Locate the cell with the specified text and output its [X, Y] center coordinate. 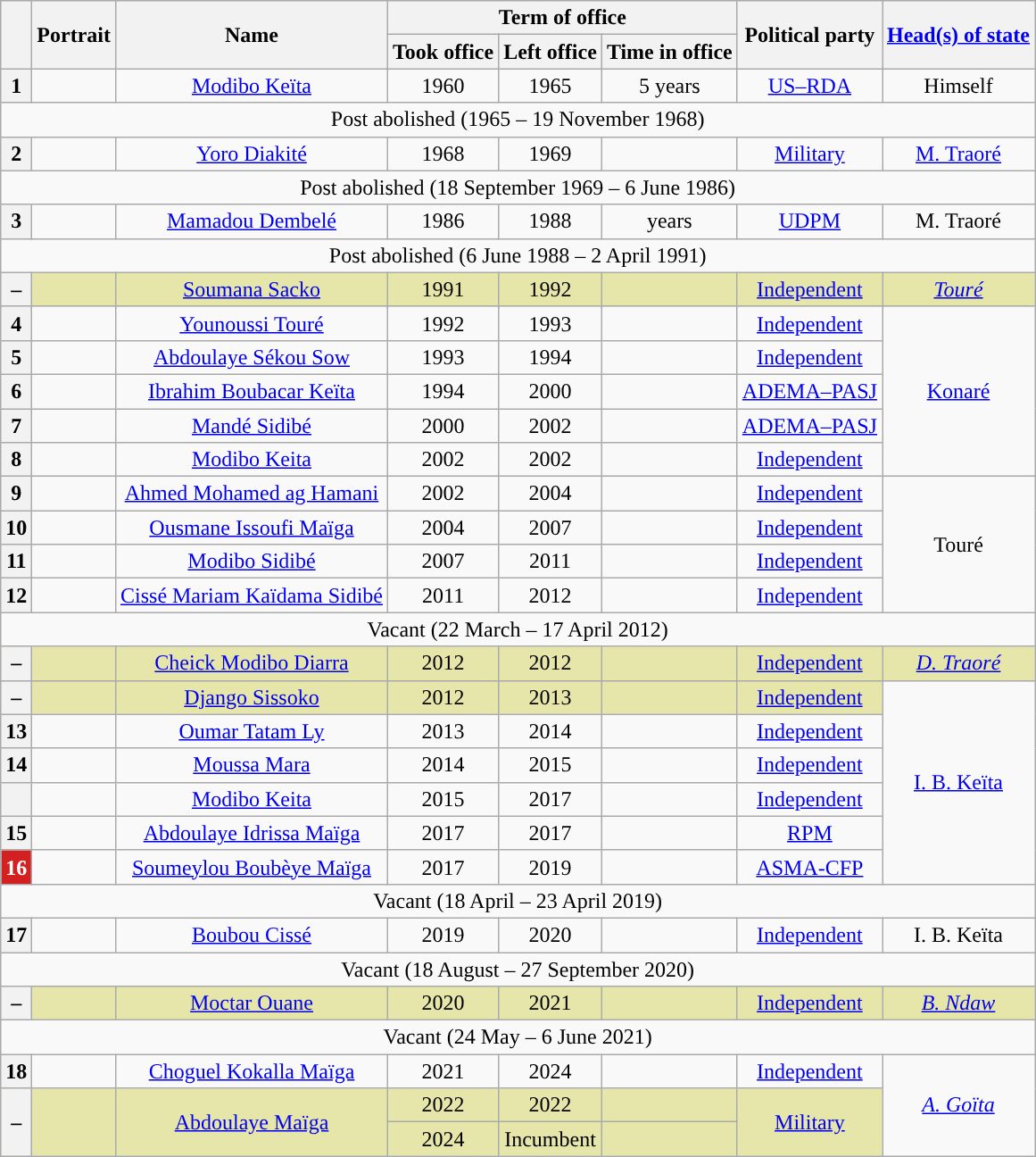
Moussa Mara [252, 765]
11 [16, 562]
Mandé Sidibé [252, 426]
ASMA-CFP [809, 867]
Oumar Tatam Ly [252, 731]
Ousmane Issoufi Maïga [252, 528]
Choguel Kokalla Maïga [252, 1071]
1965 [551, 86]
4 [16, 323]
RPM [809, 833]
Portrait [74, 35]
18 [16, 1071]
A. Goïta [958, 1105]
Abdoulaye Maïga [252, 1122]
8 [16, 460]
15 [16, 833]
UDPM [809, 221]
1 [16, 86]
1988 [551, 221]
Abdoulaye Idrissa Maïga [252, 833]
2 [16, 154]
Cissé Mariam Kaïdama Sidibé [252, 595]
1969 [551, 154]
Vacant (22 March – 17 April 2012) [518, 629]
Yoro Diakité [252, 154]
Konaré [958, 391]
D. Traoré [958, 663]
Left office [551, 52]
Modibo Keïta [252, 86]
Time in office [669, 52]
7 [16, 426]
Ibrahim Boubacar Keïta [252, 391]
Abdoulaye Sékou Sow [252, 357]
US–RDA [809, 86]
Vacant (18 April – 23 April 2019) [518, 901]
1960 [443, 86]
Head(s) of state [958, 35]
Post abolished (18 September 1969 – 6 June 1986) [518, 187]
Vacant (18 August – 27 September 2020) [518, 969]
Soumeylou Boubèye Maïga [252, 867]
1991 [443, 289]
9 [16, 494]
Boubou Cissé [252, 935]
Post abolished (1965 – 19 November 1968) [518, 120]
years [669, 221]
6 [16, 391]
16 [16, 867]
Mamadou Dembelé [252, 221]
13 [16, 731]
5 [16, 357]
Name [252, 35]
Post abolished (6 June 1988 – 2 April 1991) [518, 255]
Political party [809, 35]
Soumana Sacko [252, 289]
10 [16, 528]
5 years [669, 86]
Ahmed Mohamed ag Hamani [252, 494]
Younoussi Touré [252, 323]
Django Sissoko [252, 697]
12 [16, 595]
Took office [443, 52]
Moctar Ouane [252, 1003]
17 [16, 935]
1968 [443, 154]
3 [16, 221]
1986 [443, 221]
Vacant (24 May – 6 June 2021) [518, 1037]
Term of office [563, 18]
14 [16, 765]
Incumbent [551, 1139]
Himself [958, 86]
Cheick Modibo Diarra [252, 663]
Modibo Sidibé [252, 562]
B. Ndaw [958, 1003]
